Return (x, y) of the center of cell containing provided text 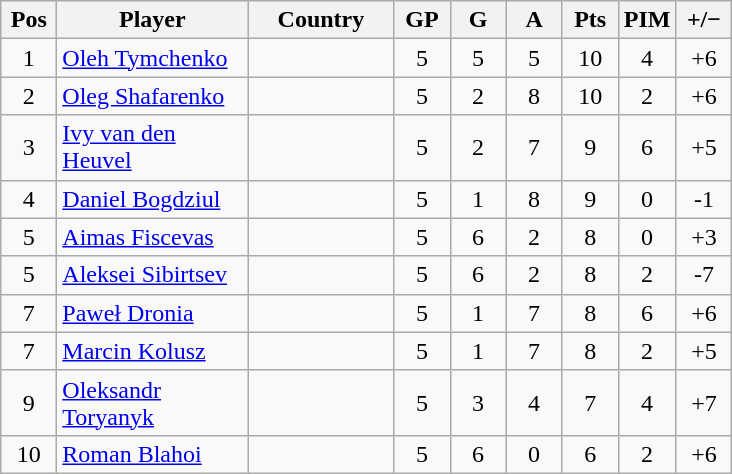
Aleksei Sibirtsev (152, 275)
Country (321, 20)
-7 (704, 275)
Pts (590, 20)
Ivy van den Heuvel (152, 148)
G (478, 20)
Paweł Dronia (152, 313)
GP (422, 20)
A (534, 20)
+/− (704, 20)
Aimas Fiscevas (152, 237)
Marcin Kolusz (152, 351)
+3 (704, 237)
+7 (704, 402)
PIM (647, 20)
Oleg Shafarenko (152, 96)
Oleksandr Toryanyk (152, 402)
Roman Blahoi (152, 454)
Pos (29, 20)
-1 (704, 199)
Oleh Tymchenko (152, 58)
Player (152, 20)
Daniel Bogdziul (152, 199)
